Detect which cell encompasses the target text, then output its (X, Y) center coordinate. 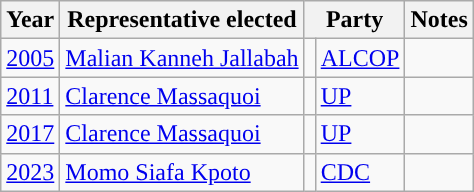
Momo Siafa Kpoto (182, 172)
Representative elected (182, 20)
CDC (360, 172)
2023 (30, 172)
2005 (30, 58)
Malian Kanneh Jallabah (182, 58)
2011 (30, 96)
Notes (439, 20)
2017 (30, 134)
Party (354, 20)
Year (30, 20)
ALCOP (360, 58)
